Return [x, y] of the center of cell containing provided text 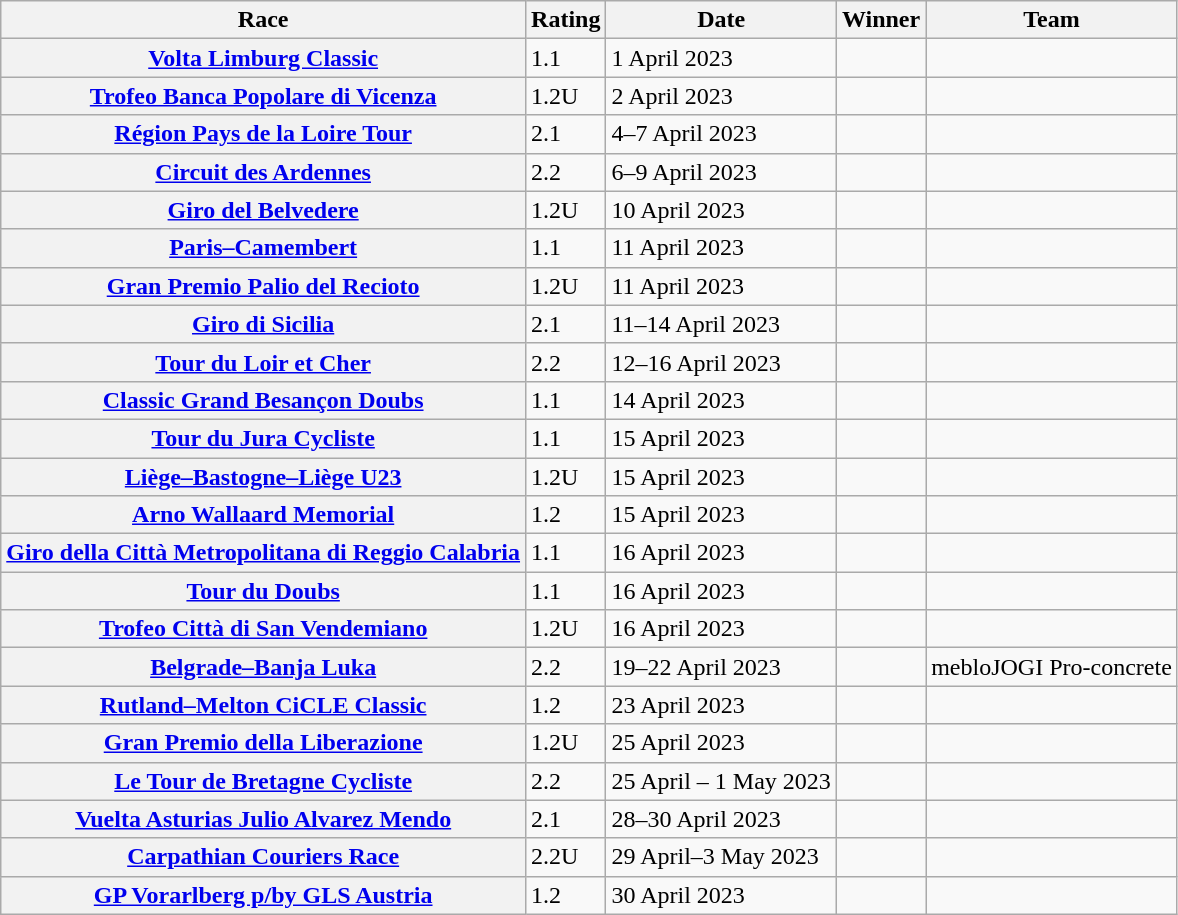
25 April – 1 May 2023 [721, 781]
Giro di Sicilia [264, 324]
Carpathian Couriers Race [264, 857]
GP Vorarlberg p/by GLS Austria [264, 895]
Circuit des Ardennes [264, 172]
Paris–Camembert [264, 248]
Tour du Jura Cycliste [264, 438]
Région Pays de la Loire Tour [264, 134]
Arno Wallaard Memorial [264, 515]
Tour du Doubs [264, 591]
Rutland–Melton CiCLE Classic [264, 705]
Team [1052, 20]
Date [721, 20]
Liège–Bastogne–Liège U23 [264, 477]
Gran Premio Palio del Recioto [264, 286]
25 April 2023 [721, 743]
Giro della Città Metropolitana di Reggio Calabria [264, 553]
Rating [566, 20]
Giro del Belvedere [264, 210]
29 April–3 May 2023 [721, 857]
Volta Limburg Classic [264, 58]
Vuelta Asturias Julio Alvarez Mendo [264, 819]
Race [264, 20]
Trofeo Città di San Vendemiano [264, 629]
30 April 2023 [721, 895]
4–7 April 2023 [721, 134]
1 April 2023 [721, 58]
28–30 April 2023 [721, 819]
10 April 2023 [721, 210]
6–9 April 2023 [721, 172]
2.2U [566, 857]
Le Tour de Bretagne Cycliste [264, 781]
11–14 April 2023 [721, 324]
19–22 April 2023 [721, 667]
23 April 2023 [721, 705]
2 April 2023 [721, 96]
mebloJOGI Pro-concrete [1052, 667]
14 April 2023 [721, 400]
Gran Premio della Liberazione [264, 743]
12–16 April 2023 [721, 362]
Winner [880, 20]
Tour du Loir et Cher [264, 362]
Belgrade–Banja Luka [264, 667]
Classic Grand Besançon Doubs [264, 400]
Trofeo Banca Popolare di Vicenza [264, 96]
